Identify which cell holds the provided text, then report its [X, Y] central coordinate. 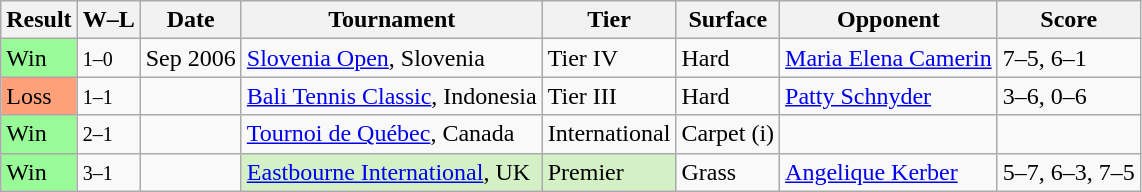
5–7, 6–3, 7–5 [1068, 172]
Loss [39, 96]
Date [190, 20]
Carpet (i) [728, 134]
1–1 [108, 96]
2–1 [108, 134]
Tier [609, 20]
Eastbourne International, UK [392, 172]
Tournament [392, 20]
Score [1068, 20]
Opponent [889, 20]
3–1 [108, 172]
Premier [609, 172]
Angelique Kerber [889, 172]
Tier III [609, 96]
3–6, 0–6 [1068, 96]
International [609, 134]
Tier IV [609, 58]
Result [39, 20]
Maria Elena Camerin [889, 58]
W–L [108, 20]
Bali Tennis Classic, Indonesia [392, 96]
Slovenia Open, Slovenia [392, 58]
7–5, 6–1 [1068, 58]
1–0 [108, 58]
Tournoi de Québec, Canada [392, 134]
Patty Schnyder [889, 96]
Surface [728, 20]
Grass [728, 172]
Sep 2006 [190, 58]
